Locate the cell with the specified text and output its [x, y] center coordinate. 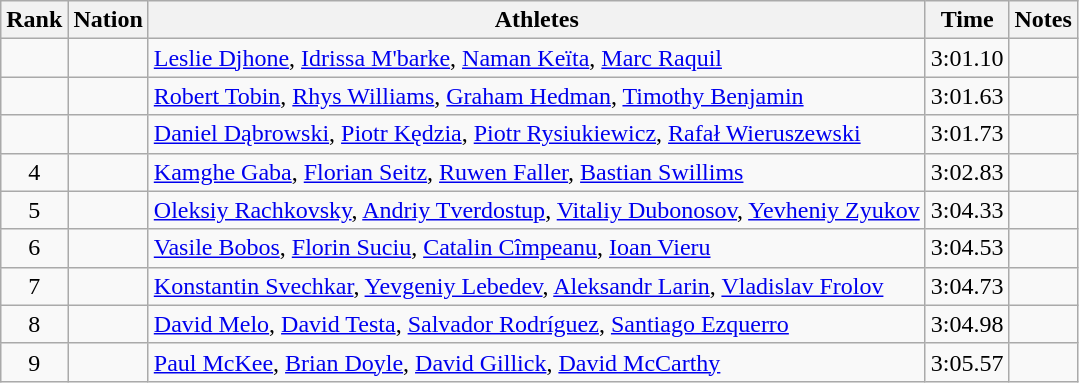
Kamghe Gaba, Florian Seitz, Ruwen Faller, Bastian Swillims [536, 172]
3:04.33 [967, 210]
9 [34, 362]
Athletes [536, 20]
3:02.83 [967, 172]
3:04.53 [967, 248]
Oleksiy Rachkovsky, Andriy Tverdostup, Vitaliy Dubonosov, Yevheniy Zyukov [536, 210]
Paul McKee, Brian Doyle, David Gillick, David McCarthy [536, 362]
Konstantin Svechkar, Yevgeniy Lebedev, Aleksandr Larin, Vladislav Frolov [536, 286]
Notes [1043, 20]
3:04.73 [967, 286]
3:04.98 [967, 324]
6 [34, 248]
3:01.73 [967, 134]
8 [34, 324]
3:01.63 [967, 96]
3:01.10 [967, 58]
Leslie Djhone, Idrissa M'barke, Naman Keïta, Marc Raquil [536, 58]
Daniel Dąbrowski, Piotr Kędzia, Piotr Rysiukiewicz, Rafał Wieruszewski [536, 134]
Vasile Bobos, Florin Suciu, Catalin Cîmpeanu, Ioan Vieru [536, 248]
Nation [108, 20]
3:05.57 [967, 362]
7 [34, 286]
Robert Tobin, Rhys Williams, Graham Hedman, Timothy Benjamin [536, 96]
David Melo, David Testa, Salvador Rodríguez, Santiago Ezquerro [536, 324]
Rank [34, 20]
5 [34, 210]
Time [967, 20]
4 [34, 172]
